Scan for the cell matching the given text and deliver its [X, Y] coordinate at center. 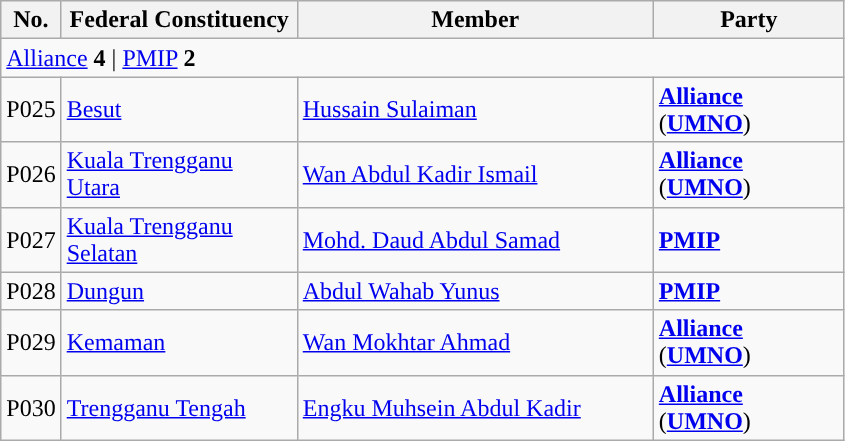
Member [475, 20]
No. [31, 20]
P029 [31, 342]
Kemaman [179, 342]
P030 [31, 408]
P027 [31, 240]
Wan Mokhtar Ahmad [475, 342]
Federal Constituency [179, 20]
Wan Abdul Kadir Ismail [475, 174]
Kuala Trengganu Utara [179, 174]
Alliance 4 | PMIP 2 [423, 58]
Besut [179, 110]
Kuala Trengganu Selatan [179, 240]
Dungun [179, 291]
Hussain Sulaiman [475, 110]
P026 [31, 174]
Party [748, 20]
Mohd. Daud Abdul Samad [475, 240]
Trengganu Tengah [179, 408]
P028 [31, 291]
Abdul Wahab Yunus [475, 291]
Engku Muhsein Abdul Kadir [475, 408]
P025 [31, 110]
